For the text-containing cell, return its midpoint in [x, y] coordinate format. 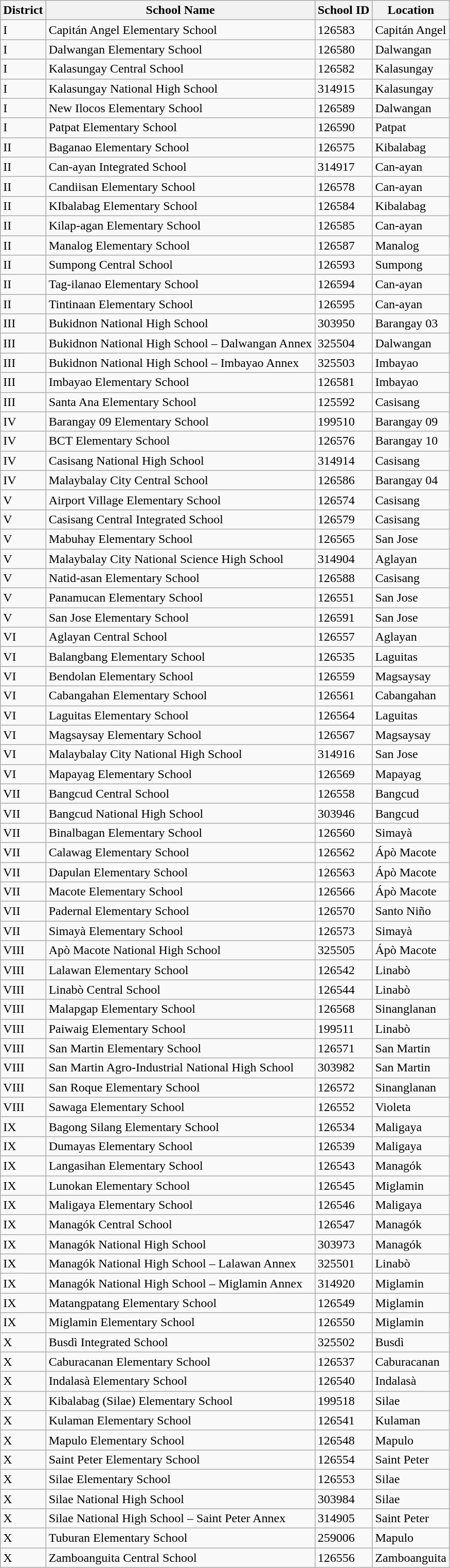
126539 [344, 1146]
126587 [344, 245]
Lunokan Elementary School [180, 1185]
Imbayao Elementary School [180, 382]
Maligaya Elementary School [180, 1205]
126554 [344, 1459]
Natid-asan Elementary School [180, 578]
314904 [344, 558]
San Martin Elementary School [180, 1048]
New Ilocos Elementary School [180, 108]
126580 [344, 49]
126586 [344, 480]
Caburacanan [411, 1362]
126557 [344, 637]
Zamboanguita [411, 1558]
126574 [344, 500]
126556 [344, 1558]
San Roque Elementary School [180, 1087]
Kalasungay National High School [180, 89]
126560 [344, 833]
Caburacanan Elementary School [180, 1362]
126553 [344, 1479]
Linabò Central School [180, 990]
Malaybalay City National High School [180, 754]
Mabuhay Elementary School [180, 539]
Zamboanguita Central School [180, 1558]
Airport Village Elementary School [180, 500]
126569 [344, 774]
314917 [344, 167]
126584 [344, 206]
126563 [344, 872]
School ID [344, 10]
Cabangahan [411, 696]
126542 [344, 970]
Violeta [411, 1107]
Barangay 09 Elementary School [180, 421]
126559 [344, 676]
Bagong Silang Elementary School [180, 1126]
School Name [180, 10]
Bukidnon National High School [180, 324]
Managók National High School [180, 1244]
Laguitas Elementary School [180, 715]
District [23, 10]
KIbalabag Elementary School [180, 206]
126572 [344, 1087]
Indalasà Elementary School [180, 1381]
126547 [344, 1225]
126588 [344, 578]
Capitán Angel [411, 30]
126545 [344, 1185]
126575 [344, 147]
Baganao Elementary School [180, 147]
126581 [344, 382]
325505 [344, 950]
325504 [344, 343]
Tintinaan Elementary School [180, 304]
Santo Niño [411, 911]
Manalog Elementary School [180, 245]
Barangay 10 [411, 441]
Managók National High School – Lalawan Annex [180, 1264]
Magsaysay Elementary School [180, 735]
Mapulo Elementary School [180, 1440]
Kibalabag (Silae) Elementary School [180, 1401]
Kilap-agan Elementary School [180, 225]
126544 [344, 990]
126565 [344, 539]
325502 [344, 1342]
Malaybalay City National Science High School [180, 558]
125592 [344, 402]
126590 [344, 128]
314914 [344, 461]
126567 [344, 735]
Padernal Elementary School [180, 911]
126593 [344, 265]
Casisang National High School [180, 461]
Silae National High School [180, 1499]
303946 [344, 813]
Candiisan Elementary School [180, 186]
314905 [344, 1519]
Dapulan Elementary School [180, 872]
126564 [344, 715]
Kulaman Elementary School [180, 1420]
126534 [344, 1126]
126583 [344, 30]
Paiwaig Elementary School [180, 1029]
126535 [344, 657]
303982 [344, 1068]
Managók Central School [180, 1225]
San Jose Elementary School [180, 618]
126594 [344, 285]
Kalasungay Central School [180, 69]
Sawaga Elementary School [180, 1107]
Lalawan Elementary School [180, 970]
Sumpong Central School [180, 265]
Bukidnon National High School – Dalwangan Annex [180, 343]
126595 [344, 304]
126585 [344, 225]
314916 [344, 754]
Matangpatang Elementary School [180, 1303]
Mapayag Elementary School [180, 774]
Patpat [411, 128]
Aglayan Central School [180, 637]
Busdì Integrated School [180, 1342]
Silae National High School – Saint Peter Annex [180, 1519]
Binalbagan Elementary School [180, 833]
Miglamin Elementary School [180, 1323]
126551 [344, 598]
Busdì [411, 1342]
Barangay 03 [411, 324]
325501 [344, 1264]
Bangcud Central School [180, 794]
Bendolan Elementary School [180, 676]
Santa Ana Elementary School [180, 402]
126566 [344, 892]
Bangcud National High School [180, 813]
126582 [344, 69]
199510 [344, 421]
Kulaman [411, 1420]
Apò Macote National High School [180, 950]
Macote Elementary School [180, 892]
303984 [344, 1499]
Dalwangan Elementary School [180, 49]
126578 [344, 186]
126562 [344, 852]
259006 [344, 1538]
126570 [344, 911]
Casisang Central Integrated School [180, 519]
199511 [344, 1029]
126543 [344, 1166]
Langasihan Elementary School [180, 1166]
Can-ayan Integrated School [180, 167]
126548 [344, 1440]
126561 [344, 696]
126540 [344, 1381]
126537 [344, 1362]
126589 [344, 108]
Silae Elementary School [180, 1479]
Malapgap Elementary School [180, 1009]
BCT Elementary School [180, 441]
126579 [344, 519]
Mapayag [411, 774]
126591 [344, 618]
Cabangahan Elementary School [180, 696]
Simayà Elementary School [180, 931]
Bukidnon National High School – Imbayao Annex [180, 363]
126571 [344, 1048]
126549 [344, 1303]
Malaybalay City Central School [180, 480]
Managók National High School – Miglamin Annex [180, 1283]
Dumayas Elementary School [180, 1146]
Indalasà [411, 1381]
126576 [344, 441]
325503 [344, 363]
Calawag Elementary School [180, 852]
Tag-ilanao Elementary School [180, 285]
Panamucan Elementary School [180, 598]
Saint Peter Elementary School [180, 1459]
Location [411, 10]
199518 [344, 1401]
San Martin Agro-Industrial National High School [180, 1068]
Capitán Angel Elementary School [180, 30]
126558 [344, 794]
303973 [344, 1244]
Barangay 04 [411, 480]
126550 [344, 1323]
314915 [344, 89]
Patpat Elementary School [180, 128]
Tuburan Elementary School [180, 1538]
126541 [344, 1420]
Balangbang Elementary School [180, 657]
126552 [344, 1107]
Sumpong [411, 265]
303950 [344, 324]
Barangay 09 [411, 421]
126573 [344, 931]
126568 [344, 1009]
126546 [344, 1205]
314920 [344, 1283]
Manalog [411, 245]
